Search for the cell housing the specified text and yield its (X, Y) center coordinate. 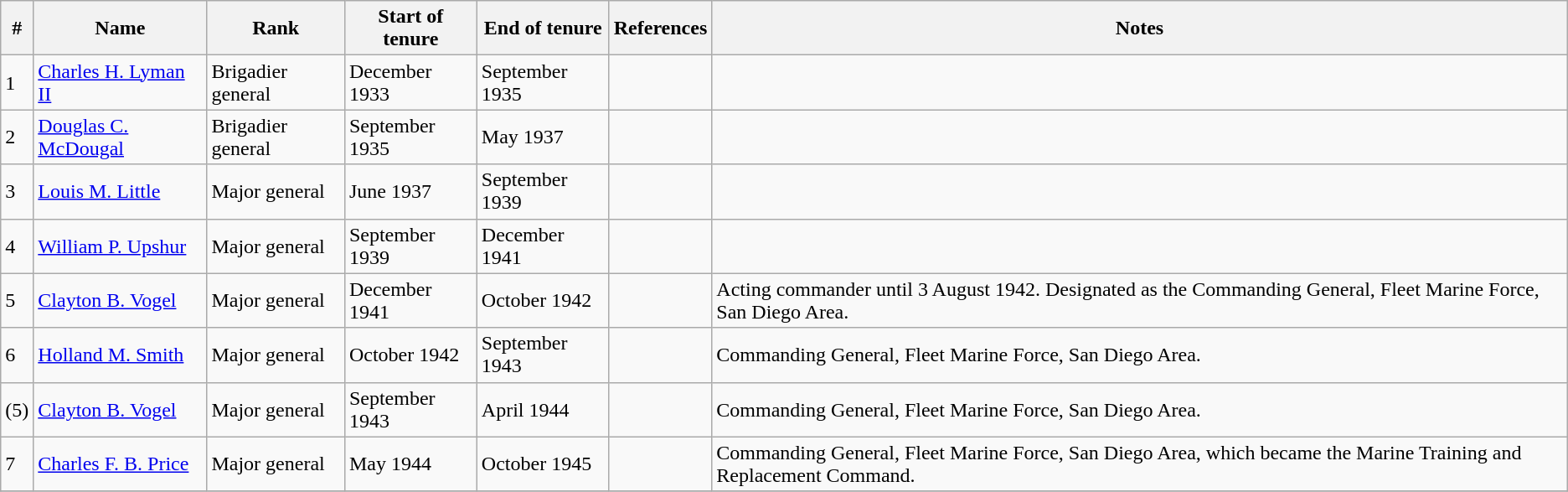
4 (17, 246)
5 (17, 300)
Notes (1139, 28)
Charles F. B. Price (121, 464)
June 1937 (410, 191)
Name (121, 28)
May 1944 (410, 464)
# (17, 28)
Douglas C. McDougal (121, 137)
End of tenure (543, 28)
May 1937 (543, 137)
December 1933 (410, 82)
October 1945 (543, 464)
Charles H. Lyman II (121, 82)
References (660, 28)
April 1944 (543, 409)
William P. Upshur (121, 246)
1 (17, 82)
7 (17, 464)
(5) (17, 409)
Commanding General, Fleet Marine Force, San Diego Area, which became the Marine Training and Replacement Command. (1139, 464)
6 (17, 355)
Rank (276, 28)
Acting commander until 3 August 1942. Designated as the Commanding General, Fleet Marine Force, San Diego Area. (1139, 300)
Louis M. Little (121, 191)
2 (17, 137)
Holland M. Smith (121, 355)
Start of tenure (410, 28)
3 (17, 191)
